Return (x, y) of the center of cell containing provided text 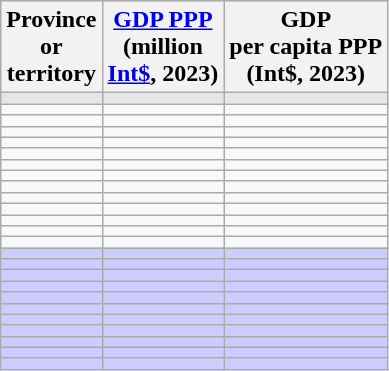
Provinceorterritory (52, 47)
GDP PPP(millionInt$, 2023) (163, 47)
GDPper capita PPP(Int$, 2023) (306, 47)
